For the text-containing cell, return its midpoint in [X, Y] coordinate format. 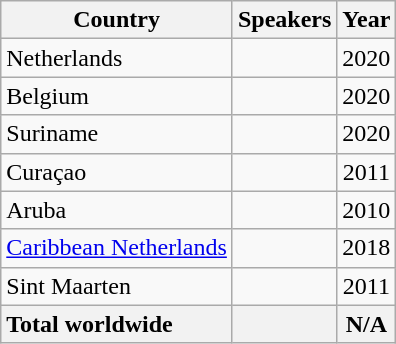
Aruba [117, 210]
N/A [366, 324]
Netherlands [117, 58]
Suriname [117, 134]
Country [117, 20]
Curaçao [117, 172]
2018 [366, 248]
Sint Maarten [117, 286]
Total worldwide [117, 324]
2010 [366, 210]
Speakers [284, 20]
Belgium [117, 96]
Caribbean Netherlands [117, 248]
Year [366, 20]
